Capture the cell that displays the provided text and extract its [x, y] central coordinate. 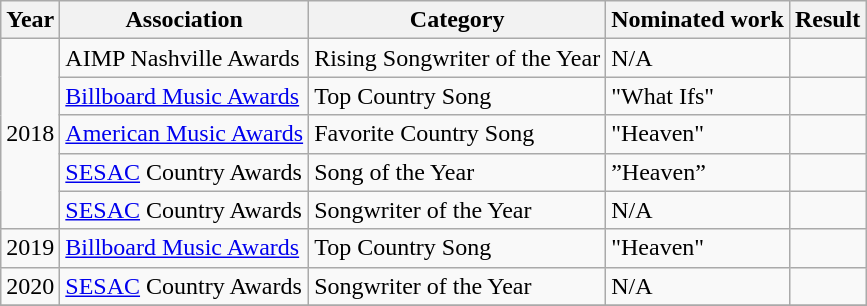
Nominated work [698, 20]
”Heaven” [698, 172]
Favorite Country Song [458, 134]
American Music Awards [184, 134]
2020 [30, 286]
Category [458, 20]
AIMP Nashville Awards [184, 58]
2019 [30, 248]
Rising Songwriter of the Year [458, 58]
Result [827, 20]
Song of the Year [458, 172]
"What Ifs" [698, 96]
Association [184, 20]
Year [30, 20]
2018 [30, 134]
